Determine the (x, y) coordinate at the center of the cell enclosing the given text.  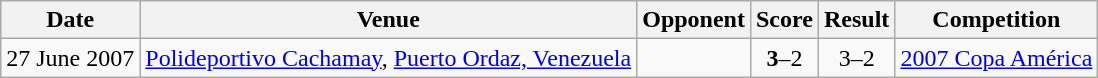
Opponent (694, 20)
Date (70, 20)
Score (784, 20)
Competition (996, 20)
Venue (388, 20)
2007 Copa América (996, 58)
27 June 2007 (70, 58)
Polideportivo Cachamay, Puerto Ordaz, Venezuela (388, 58)
Result (856, 20)
